Locate the cell with the specified text and output its [x, y] center coordinate. 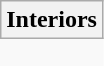
Interiors [52, 20]
